From the cell containing the given text, extract its center point as (x, y) coordinate. 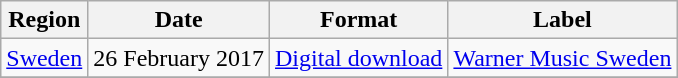
Region (44, 20)
Warner Music Sweden (562, 58)
Sweden (44, 58)
Date (179, 20)
Format (359, 20)
26 February 2017 (179, 58)
Label (562, 20)
Digital download (359, 58)
